Extract the (X, Y) coordinate from the center of the cell holding the provided text.  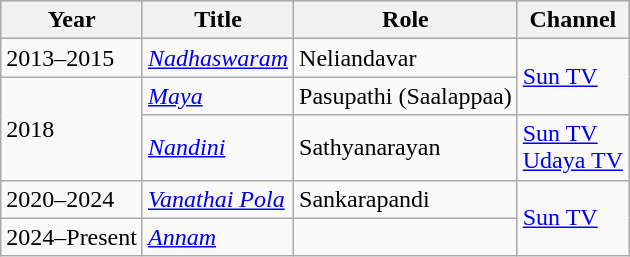
Sankarapandi (406, 199)
Role (406, 20)
Nandini (218, 148)
Maya (218, 96)
2013–2015 (72, 58)
Neliandavar (406, 58)
2024–Present (72, 237)
Annam (218, 237)
Sun TV Udaya TV (572, 148)
Title (218, 20)
Pasupathi (Saalappaa) (406, 96)
2020–2024 (72, 199)
Sathyanarayan (406, 148)
2018 (72, 128)
Vanathai Pola (218, 199)
Channel (572, 20)
Year (72, 20)
Nadhaswaram (218, 58)
